Extract the [x, y] coordinate from the center of the cell holding the provided text.  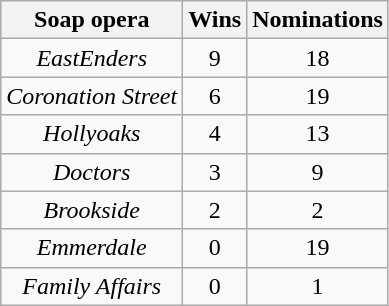
Doctors [92, 172]
Coronation Street [92, 96]
Hollyoaks [92, 134]
13 [318, 134]
6 [215, 96]
Emmerdale [92, 248]
1 [318, 286]
Nominations [318, 20]
3 [215, 172]
Soap opera [92, 20]
Brookside [92, 210]
18 [318, 58]
4 [215, 134]
EastEnders [92, 58]
Family Affairs [92, 286]
Wins [215, 20]
